Identify which cell holds the provided text, then report its [X, Y] central coordinate. 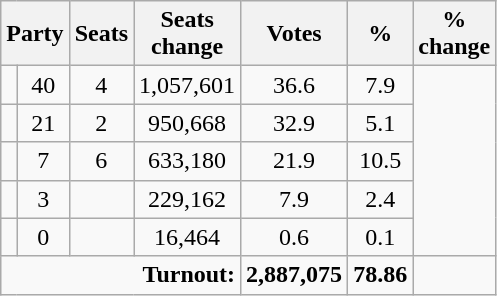
950,668 [188, 123]
1,057,601 [188, 85]
2,887,075 [294, 275]
4 [101, 85]
78.86 [380, 275]
0.6 [294, 237]
%change [454, 34]
36.6 [294, 85]
40 [43, 85]
229,162 [188, 199]
0.1 [380, 237]
2 [101, 123]
% [380, 34]
21.9 [294, 161]
Party [35, 34]
633,180 [188, 161]
3 [43, 199]
10.5 [380, 161]
Votes [294, 34]
6 [101, 161]
Seats [101, 34]
32.9 [294, 123]
7 [43, 161]
21 [43, 123]
Turnout: [121, 275]
16,464 [188, 237]
5.1 [380, 123]
Seatschange [188, 34]
0 [43, 237]
2.4 [380, 199]
